Extract the (X, Y) coordinate from the center of the cell holding the provided text.  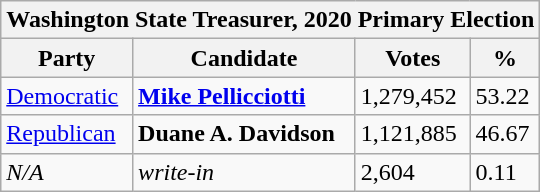
Democratic (67, 96)
Washington State Treasurer, 2020 Primary Election (270, 20)
46.67 (505, 134)
Votes (412, 58)
write-in (244, 172)
1,279,452 (412, 96)
N/A (67, 172)
Party (67, 58)
Mike Pellicciotti (244, 96)
0.11 (505, 172)
% (505, 58)
Republican (67, 134)
53.22 (505, 96)
Candidate (244, 58)
2,604 (412, 172)
1,121,885 (412, 134)
Duane A. Davidson (244, 134)
